Provide the (x, y) coordinate of the cell's center where the given text is located.  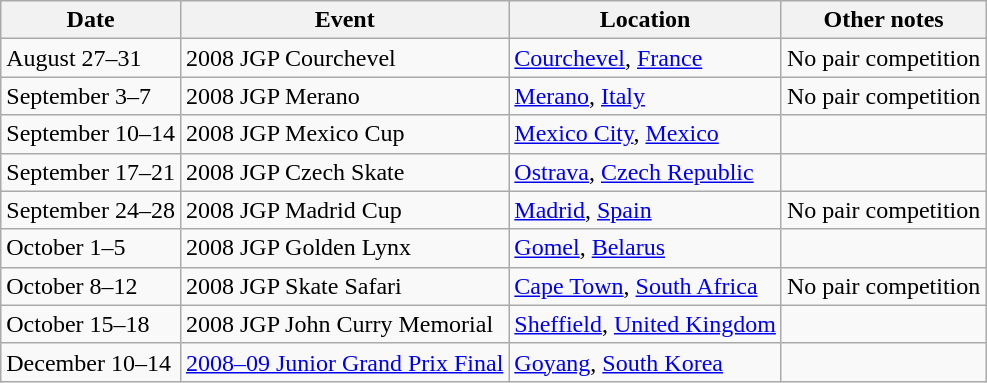
2008 JGP Courchevel (344, 58)
Goyang, South Korea (646, 362)
September 17–21 (91, 172)
Sheffield, United Kingdom (646, 324)
Courchevel, France (646, 58)
2008 JGP Golden Lynx (344, 248)
December 10–14 (91, 362)
2008 JGP Madrid Cup (344, 210)
Ostrava, Czech Republic (646, 172)
2008–09 Junior Grand Prix Final (344, 362)
Location (646, 20)
2008 JGP John Curry Memorial (344, 324)
Cape Town, South Africa (646, 286)
October 8–12 (91, 286)
2008 JGP Czech Skate (344, 172)
Mexico City, Mexico (646, 134)
2008 JGP Mexico Cup (344, 134)
October 1–5 (91, 248)
2008 JGP Merano (344, 96)
2008 JGP Skate Safari (344, 286)
Merano, Italy (646, 96)
September 24–28 (91, 210)
Event (344, 20)
Other notes (883, 20)
Madrid, Spain (646, 210)
Date (91, 20)
September 10–14 (91, 134)
August 27–31 (91, 58)
Gomel, Belarus (646, 248)
September 3–7 (91, 96)
October 15–18 (91, 324)
